Search for the cell housing the specified text and yield its (x, y) center coordinate. 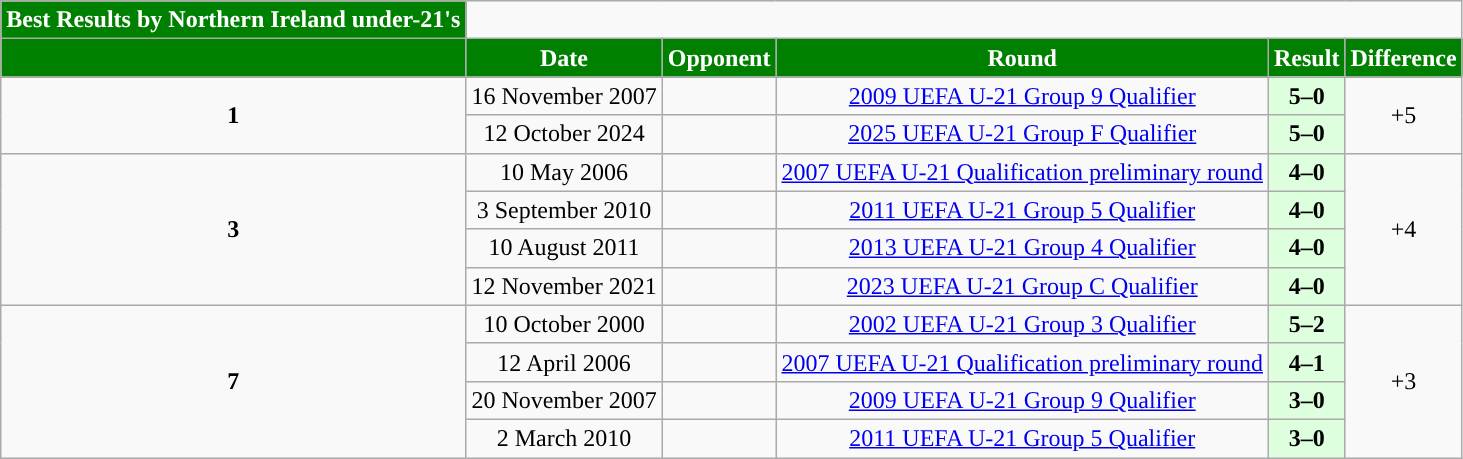
12 October 2024 (564, 134)
Opponent (719, 58)
Best Results by Northern Ireland under-21's (234, 20)
+3 (1404, 381)
12 April 2006 (564, 362)
2013 UEFA U-21 Group 4 Qualifier (1022, 248)
5–2 (1307, 324)
3 (234, 229)
20 November 2007 (564, 400)
1 (234, 115)
10 August 2011 (564, 248)
4–1 (1307, 362)
Date (564, 58)
3 September 2010 (564, 210)
2023 UEFA U-21 Group C Qualifier (1022, 286)
2002 UEFA U-21 Group 3 Qualifier (1022, 324)
2 March 2010 (564, 438)
10 October 2000 (564, 324)
+4 (1404, 229)
Difference (1404, 58)
10 May 2006 (564, 172)
12 November 2021 (564, 286)
16 November 2007 (564, 96)
7 (234, 381)
+5 (1404, 115)
Result (1307, 58)
Round (1022, 58)
2025 UEFA U-21 Group F Qualifier (1022, 134)
